Extract the [X, Y] coordinate from the center of the cell holding the provided text.  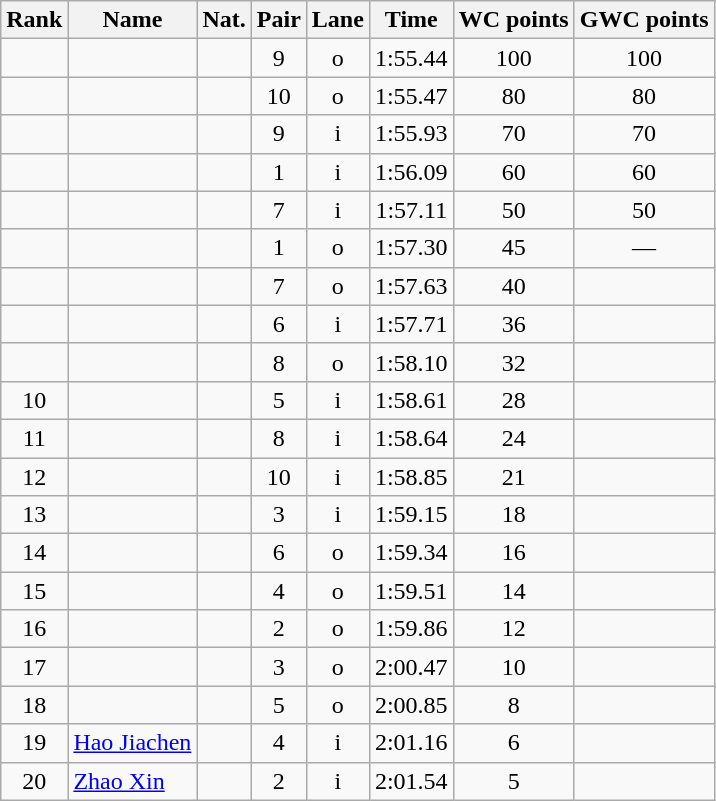
1:58.10 [411, 362]
Rank [34, 20]
1:55.93 [411, 134]
13 [34, 515]
1:58.64 [411, 438]
1:55.44 [411, 58]
Name [132, 20]
1:59.86 [411, 629]
1:58.61 [411, 400]
2:00.85 [411, 705]
36 [514, 324]
2:01.16 [411, 743]
1:59.34 [411, 553]
Time [411, 20]
1:56.09 [411, 172]
1:57.30 [411, 248]
Zhao Xin [132, 781]
2:00.47 [411, 667]
11 [34, 438]
1:58.85 [411, 477]
Nat. [224, 20]
1:59.51 [411, 591]
19 [34, 743]
1:57.11 [411, 210]
15 [34, 591]
— [644, 248]
45 [514, 248]
1:57.71 [411, 324]
Hao Jiachen [132, 743]
32 [514, 362]
Pair [278, 20]
GWC points [644, 20]
2:01.54 [411, 781]
40 [514, 286]
1:57.63 [411, 286]
24 [514, 438]
1:55.47 [411, 96]
20 [34, 781]
17 [34, 667]
28 [514, 400]
Lane [338, 20]
WC points [514, 20]
1:59.15 [411, 515]
21 [514, 477]
